Capture the cell that displays the provided text and extract its (X, Y) central coordinate. 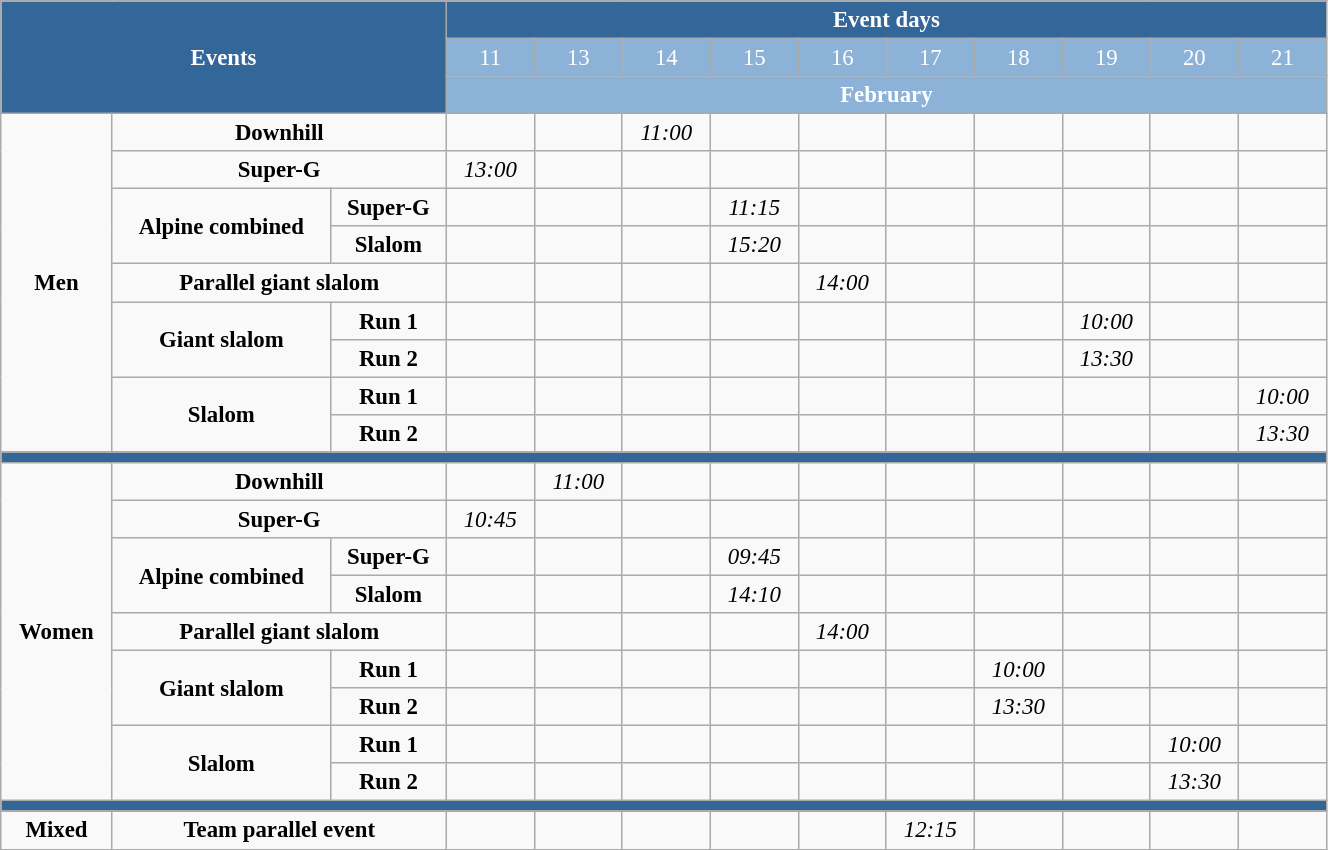
12:15 (930, 831)
21 (1282, 58)
Event days (886, 20)
Men (56, 283)
15 (754, 58)
09:45 (754, 557)
17 (930, 58)
15:20 (754, 245)
20 (1194, 58)
13:00 (490, 170)
13 (578, 58)
Women (56, 632)
18 (1018, 58)
16 (842, 58)
February (886, 95)
Events (224, 58)
Team parallel event (279, 831)
14 (666, 58)
10:45 (490, 519)
Mixed (56, 831)
14:10 (754, 594)
19 (1106, 58)
11:15 (754, 208)
11 (490, 58)
